From the cell containing the given text, extract its center point as (X, Y) coordinate. 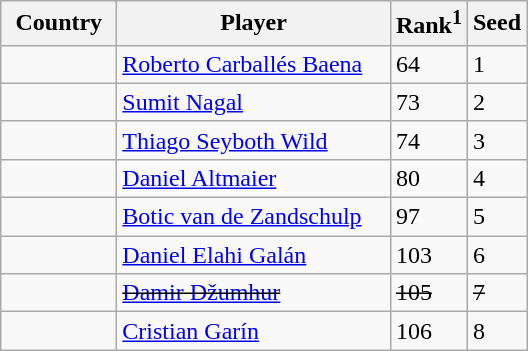
1 (496, 64)
5 (496, 217)
Daniel Altmaier (254, 178)
73 (428, 102)
64 (428, 64)
2 (496, 102)
Botic van de Zandschulp (254, 217)
97 (428, 217)
Damir Džumhur (254, 293)
105 (428, 293)
Player (254, 24)
Seed (496, 24)
Country (59, 24)
74 (428, 140)
80 (428, 178)
3 (496, 140)
Daniel Elahi Galán (254, 255)
Roberto Carballés Baena (254, 64)
106 (428, 331)
4 (496, 178)
6 (496, 255)
Cristian Garín (254, 331)
103 (428, 255)
Rank1 (428, 24)
7 (496, 293)
8 (496, 331)
Sumit Nagal (254, 102)
Thiago Seyboth Wild (254, 140)
